Return the (X, Y) coordinate for the center point of the cell that contains the specified text.  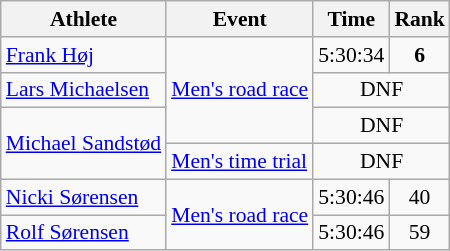
40 (420, 197)
Men's time trial (240, 162)
Nicki Sørensen (84, 197)
Rolf Sørensen (84, 233)
Michael Sandstød (84, 144)
Frank Høj (84, 55)
6 (420, 55)
5:30:34 (351, 55)
Rank (420, 19)
Time (351, 19)
Lars Michaelsen (84, 90)
Athlete (84, 19)
59 (420, 233)
Event (240, 19)
